For the text-containing cell, return its midpoint in (x, y) coordinate format. 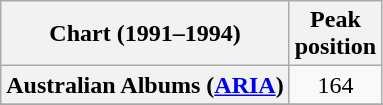
164 (335, 85)
Australian Albums (ARIA) (145, 85)
Chart (1991–1994) (145, 34)
Peakposition (335, 34)
